Return the (X, Y) coordinate for the center point of the cell that contains the specified text.  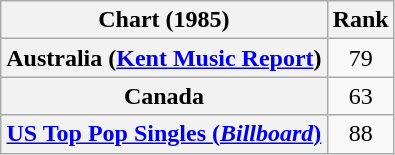
79 (360, 58)
63 (360, 96)
Chart (1985) (164, 20)
US Top Pop Singles (Billboard) (164, 134)
88 (360, 134)
Rank (360, 20)
Canada (164, 96)
Australia (Kent Music Report) (164, 58)
